Identify which cell holds the provided text, then report its [X, Y] central coordinate. 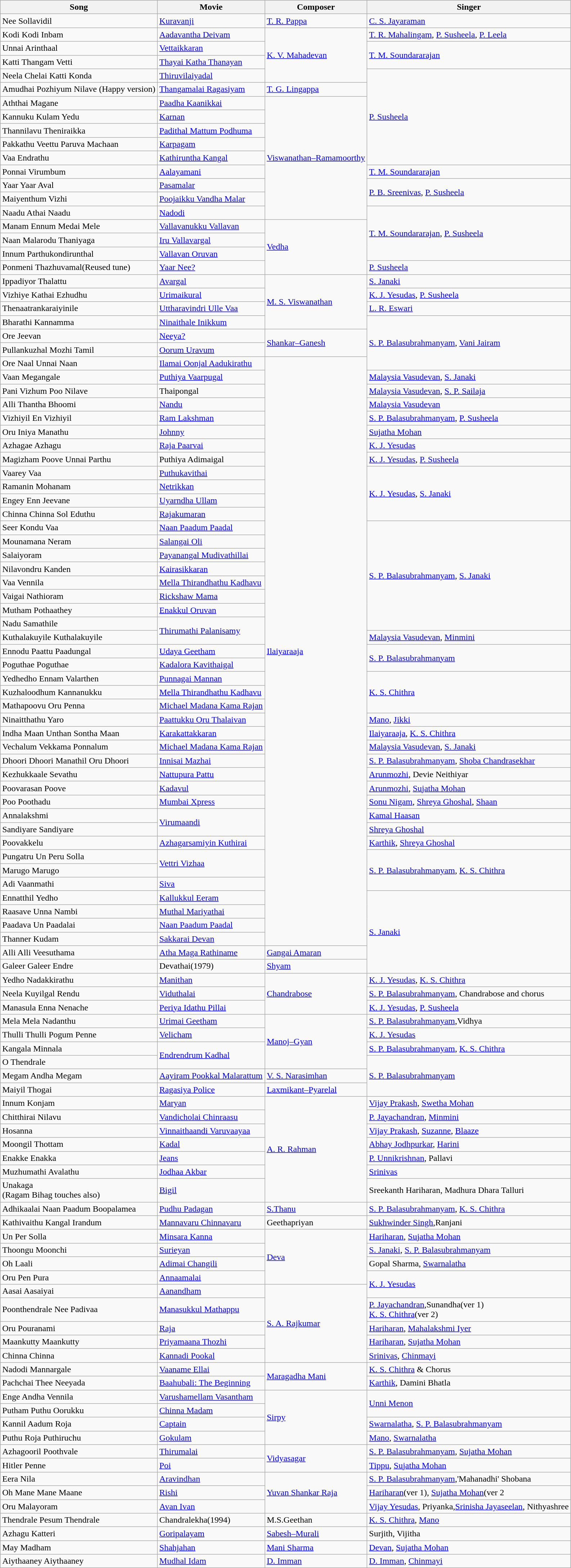
Thulli Thulli Pogum Penne [79, 1035]
Rickshaw Mama [211, 596]
V. S. Narasimhan [316, 1076]
Rajakumaran [211, 514]
Velicham [211, 1035]
Nadu Samathile [79, 624]
Ore Naal Unnai Naan [79, 363]
Aasai Aasaiyai [79, 1291]
Shankar–Ganesh [316, 343]
Kathivaithu Kangal Irandum [79, 1222]
T. R. Pappa [316, 21]
Vijay Prakash, Swetha Mohan [469, 1103]
S. P. Balasubrahmanyam,Vidhya [469, 1021]
Vijay Prakash, Suzanne, Blaaze [469, 1131]
Shyam [316, 966]
Kairasikkaran [211, 569]
Sirpy [316, 1417]
Malaysia Vasudevan, S. P. Sailaja [469, 391]
Kadal [211, 1144]
L. R. Eswari [469, 308]
Kuravanji [211, 21]
Vandicholai Chinraasu [211, 1117]
Moongil Thottam [79, 1144]
Ore Jeevan [79, 336]
Salangai Oli [211, 541]
Thirumalai [211, 1451]
S. P. Balasubrahmanyam, Vani Jairam [469, 343]
Viduthalai [211, 993]
S. P. Balasubrahmanyam, Sujatha Mohan [469, 1451]
Arunmozhi, Sujatha Mohan [469, 788]
Viswanathan–Ramamoorthy [316, 158]
Ilamai Oonjal Aadukirathu [211, 363]
Baahubali: The Beginning [211, 1383]
Jodhaa Akbar [211, 1172]
Thayai Katha Thanayan [211, 62]
K. J. Yesudas, K. S. Chithra [469, 980]
Maragadha Mani [316, 1376]
Johnny [211, 432]
Mano, Jikki [469, 720]
O Thendrale [79, 1062]
Sreekanth Hariharan, Madhura Dhara Talluri [469, 1190]
Kannil Aadum Roja [79, 1424]
Chinna Chinna [79, 1356]
Vaa Vennila [79, 582]
Ragasiya Police [211, 1090]
Karthik, Damini Bhatla [469, 1383]
Rishi [211, 1492]
Vechalum Vekkama Ponnalum [79, 747]
Mounamana Neram [79, 541]
Shahjahan [211, 1547]
Neela Chelai Katti Konda [79, 76]
Thiruvilaiyadal [211, 76]
Netrikkan [211, 487]
Vijay Yesudas, Priyanka,Srinisha Jayaseelan, Nithyashree [469, 1506]
Megam Andha Megam [79, 1076]
Seer Kondu Vaa [79, 528]
Vettri Vizhaa [211, 864]
Malaysia Vasudevan [469, 405]
Putham Puthu Oorukku [79, 1410]
Amudhai Pozhiyum Nilave (Happy version) [79, 89]
Gangai Amaran [316, 952]
Karakattakkaran [211, 733]
Sujatha Mohan [469, 432]
Kadavul [211, 788]
Padithal Mattum Podhuma [211, 130]
Thangamalai Ragasiyam [211, 89]
Nattupura Pattu [211, 774]
Chinna Chinna Sol Eduthu [79, 514]
S. P. Balasubrahmanyam, S. Janaki [469, 576]
Swarnalatha, S. P. Balasubrahmanyam [469, 1424]
Manithan [211, 980]
A. R. Rahman [316, 1149]
S. P. Balasubrahmanyam, Chandrabose and chorus [469, 993]
Mudhal Idam [211, 1561]
Naan Malarodu Thaniyaga [79, 240]
Dhoori Dhoori Manathil Oru Dhoori [79, 761]
Sabesh–Murali [316, 1534]
Kannadi Pookal [211, 1356]
Thanner Kudam [79, 939]
Un Per Solla [79, 1236]
Oorum Uravum [211, 350]
Karnan [211, 117]
Vaarey Vaa [79, 473]
Aiythaaney Aiythaaney [79, 1561]
Ennatthil Yedho [79, 898]
Kuzhaloodhum Kannanukku [79, 692]
Maiyenthum Vizhi [79, 199]
Naadu Athai Naadu [79, 213]
Manam Ennum Medai Mele [79, 226]
Tippu, Sujatha Mohan [469, 1465]
Pungatru Un Peru Solla [79, 857]
Oh Mane Mane Maane [79, 1492]
Raja Paarvai [211, 446]
Pasamalar [211, 185]
S.Thanu [316, 1209]
Ilaiyaraaja [316, 651]
Yuvan Shankar Raja [316, 1492]
Adimai Changili [211, 1263]
Mannavaru Chinnavaru [211, 1222]
T. G. Lingappa [316, 89]
Unnai Arinthaal [79, 48]
Gokulam [211, 1438]
M. S. Viswanathan [316, 302]
Surieyan [211, 1250]
May Madham [79, 1547]
Hitler Penne [79, 1465]
Hariharan(ver 1), Sujatha Mohan(ver 2 [469, 1492]
Deva [316, 1257]
Aththai Magane [79, 103]
Periya Idathu Pillai [211, 1007]
Engey Enn Jeevane [79, 500]
C. S. Jayaraman [469, 21]
Srinivas [469, 1172]
Pani Vizhum Poo Nilave [79, 391]
Puthiya Adimaigal [211, 459]
Singer [469, 7]
K. S. Chithra, Mano [469, 1520]
Kodi Kodi Inbam [79, 35]
Endrendrum Kadhal [211, 1055]
Oru Pen Pura [79, 1278]
Sonu Nigam, Shreya Ghoshal, Shaan [469, 802]
Urimaikural [211, 295]
Vaaname Ellai [211, 1369]
Marugo Marugo [79, 870]
Yaar Yaar Aval [79, 185]
Paadha Kaanikkai [211, 103]
K. S. Chithra & Chorus [469, 1369]
Alli Thantha Bhoomi [79, 405]
Innum Parthukondirunthal [79, 254]
Vinnaithaandi Varuvaayaa [211, 1131]
Iru Vallavargal [211, 240]
Atha Maga Rathiname [211, 952]
Karthik, Shreya Ghoshal [469, 843]
Nee Sollavidil [79, 21]
Enakkul Oruvan [211, 610]
Laxmikant–Pyarelal [316, 1090]
Payanangal Mudivathillai [211, 555]
Pachchai Thee Neeyada [79, 1383]
Siva [211, 884]
Adhikaalai Naan Paadum Boopalamea [79, 1209]
Uyarndha Ullam [211, 500]
Nandu [211, 405]
K. J. Yesudas, S. Janaki [469, 494]
Yaar Nee? [211, 267]
Thaipongal [211, 391]
Vizhiyil En Vizhiyil [79, 418]
Karpagam [211, 144]
Minsara Kanna [211, 1236]
Priyamaana Thozhi [211, 1342]
Indha Maan Unthan Sontha Maan [79, 733]
Ram Lakshman [211, 418]
Thirumathi Palanisamy [211, 631]
Azhagae Azhagu [79, 446]
Nilavondru Kanden [79, 569]
Muzhumathi Avalathu [79, 1172]
Jeans [211, 1158]
Varushamellam Vasantham [211, 1397]
K. V. Mahadevan [316, 55]
Geethapriyan [316, 1222]
Kathiruntha Kangal [211, 158]
Oru Pouranami [79, 1328]
Pudhu Padagan [211, 1209]
Poo Poothadu [79, 802]
Puthiya Vaarpugal [211, 377]
Ilaiyaraaja, K. S. Chithra [469, 733]
Eera Nila [79, 1479]
M.S.Geethan [316, 1520]
Paattukku Oru Thalaivan [211, 720]
Thannilavu Theniraikka [79, 130]
Maankutty Maankutty [79, 1342]
Vettaikkaran [211, 48]
Pullankuzhal Mozhi Tamil [79, 350]
Mela Mela Nadanthu [79, 1021]
Adi Vaanmathi [79, 884]
Magizham Poove Unnai Parthu [79, 459]
Katti Thangam Vetti [79, 62]
Shreya Ghoshal [469, 829]
Devan, Sujatha Mohan [469, 1547]
D. Imman, Chinmayi [469, 1561]
Puthu Roja Puthiruchu [79, 1438]
Ninaithale Inikkum [211, 322]
Kezhukkaale Sevathu [79, 774]
Vidyasagar [316, 1458]
Ponnai Virumbum [79, 172]
Maiyil Thogai [79, 1090]
Hariharan, Mahalakshmi Iyer [469, 1328]
Galeer Galeer Endre [79, 966]
Annaamalai [211, 1278]
Unni Menon [469, 1403]
Vaigai Nathioram [79, 596]
Thenaatrankaraiyinile [79, 308]
Manasukkul Mathappu [211, 1310]
Manoj–Gyan [316, 1041]
D. Imman [316, 1561]
Sukhwinder Singh,Ranjani [469, 1222]
Udaya Geetham [211, 651]
Poguthae Poguthae [79, 665]
Innum Konjam [79, 1103]
S. P. Balasubrahmanyam, Shoba Chandrasekhar [469, 761]
Aalayamani [211, 172]
T. R. Mahalingam, P. Susheela, P. Leela [469, 35]
Vallavan Oruvan [211, 254]
Aravindhan [211, 1479]
Poovakkelu [79, 843]
P. Unnikrishnan, Pallavi [469, 1158]
Poovarasan Poove [79, 788]
Vizhiye Kathai Ezhudhu [79, 295]
Paadava Un Paadalai [79, 925]
Mathapoovu Oru Penna [79, 706]
Pakkathu Veettu Paruva Machaan [79, 144]
Vedha [316, 247]
Malaysia Vasudevan, Minmini [469, 637]
Song [79, 7]
Ninaitthathu Yaro [79, 720]
Sandiyare Sandiyare [79, 829]
Neela Kuyilgal Rendu [79, 993]
S. P. Balasubrahmanyam, P. Susheela [469, 418]
Yedho Nadakkirathu [79, 980]
Bigil [211, 1190]
Urimai Geetham [211, 1021]
S. P. Balasubrahmanyam,'Mahanadhi' Shobana [469, 1479]
Puthukavithai [211, 473]
Srinivas, Chinmayi [469, 1356]
Abhay Jodhpurkar, Harini [469, 1144]
K. S. Chithra [469, 692]
Innisai Mazhai [211, 761]
Arunmozhi, Devie Neithiyar [469, 774]
Enge Andha Vennila [79, 1397]
Gopal Sharma, Swarnalatha [469, 1263]
Avan Ivan [211, 1506]
Goripalayam [211, 1534]
Thoongu Moonchi [79, 1250]
Oru Malayoram [79, 1506]
Vallavanukku Vallavan [211, 226]
Mani Sharma [316, 1547]
Aadavantha Deivam [211, 35]
Mutham Pothaathey [79, 610]
Uttharavindri Ulle Vaa [211, 308]
Ippadiyor Thalattu [79, 281]
Poojaikku Vandha Malar [211, 199]
Salaiyoram [79, 555]
Unakaga(Ragam Bihag touches also) [79, 1190]
Aanandham [211, 1291]
Aayiram Pookkal Malarattum [211, 1076]
Kadalora Kavithaigal [211, 665]
Movie [211, 7]
Thendrale Pesum Thendrale [79, 1520]
Composer [316, 7]
Punnagai Mannan [211, 679]
Chandralekha(1994) [211, 1520]
Kamal Haasan [469, 815]
Manasula Enna Nenache [79, 1007]
Hosanna [79, 1131]
S. A. Rajkumar [316, 1323]
Raja [211, 1328]
Annalakshmi [79, 815]
Devathai(1979) [211, 966]
Mano, Swarnalatha [469, 1438]
Nadodi Mannargale [79, 1369]
T. M. Soundararajan, P. Susheela [469, 233]
Kuthalakuyile Kuthalakuyile [79, 637]
Chinna Madam [211, 1410]
Enakke Enakka [79, 1158]
Chandrabose [316, 993]
Ponmeni Thazhuvamal(Reused tune) [79, 267]
Vaa Endrathu [79, 158]
Poonthendrale Nee Padivaa [79, 1310]
Neeya? [211, 336]
Ennodu Paattu Paadungal [79, 651]
P. Jayachandran, Minmini [469, 1117]
Sakkarai Devan [211, 939]
Muthal Mariyathai [211, 911]
Maryan [211, 1103]
Raasave Unna Nambi [79, 911]
Captain [211, 1424]
Surjith, Vijitha [469, 1534]
Avargal [211, 281]
Chitthirai Nilavu [79, 1117]
Oh Laali [79, 1263]
P. B. Sreenivas, P. Susheela [469, 192]
P. Jayachandran,Sunandha(ver 1)K. S. Chithra(ver 2) [469, 1310]
Alli Alli Veesuthama [79, 952]
Ramanin Mohanam [79, 487]
Azhagu Katteri [79, 1534]
Azhagarsamiyin Kuthirai [211, 843]
Vaan Megangale [79, 377]
Kangala Minnala [79, 1049]
Kallukkul Eeram [211, 898]
Oru Iniya Manathu [79, 432]
Bharathi Kannamma [79, 322]
Yedhedho Ennam Valarthen [79, 679]
Azhagooril Poothvale [79, 1451]
Virumaandi [211, 822]
Poi [211, 1465]
Mumbai Xpress [211, 802]
Nadodi [211, 213]
Kannuku Kulam Yedu [79, 117]
S. Janaki, S. P. Balasubrahmanyam [469, 1250]
